Detect which cell encompasses the target text, then output its (X, Y) center coordinate. 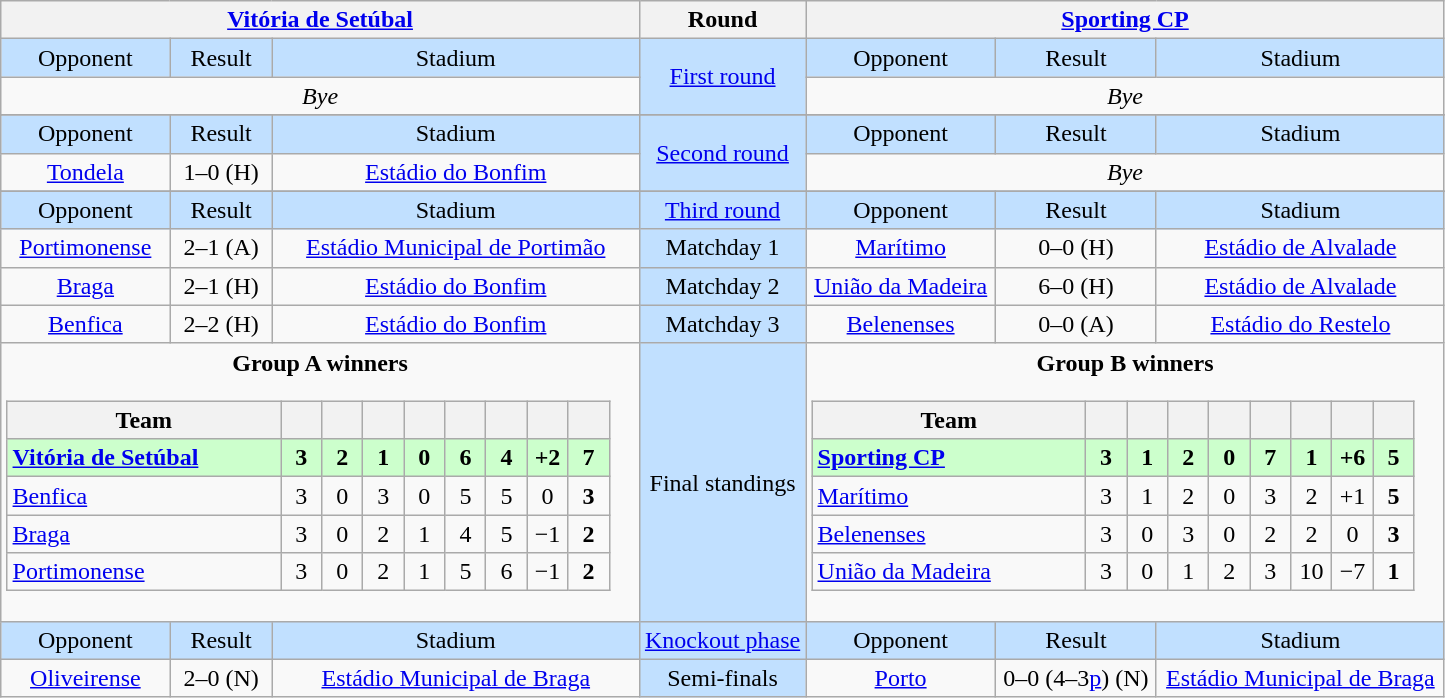
0–0 (4–3p) (N) (1076, 678)
Oliveirense (86, 678)
Porto (901, 678)
+6 (1352, 458)
2–2 (H) (221, 324)
10 (1312, 572)
Tondela (86, 172)
Estádio Municipal de Portimão (456, 248)
2–1 (A) (221, 248)
Second round (722, 153)
0–0 (H) (1076, 248)
Third round (722, 210)
Matchday 2 (722, 286)
Final standings (722, 482)
6–0 (H) (1076, 286)
Matchday 3 (722, 324)
+1 (1352, 496)
−7 (1352, 572)
Semi-finals (722, 678)
Round (722, 20)
First round (722, 77)
2–1 (H) (221, 286)
Knockout phase (722, 640)
2–0 (N) (221, 678)
1–0 (H) (221, 172)
Group B winners Team Sporting CP 3 1 2 0 7 1 +6 5 Marítimo 3 1 2 0 3 2 +1 5 Belenenses 3 0 3 0 2 2 0 3 União da Madeira 3 0 1 2 3 10 −7 1 (1126, 482)
0–0 (A) (1076, 324)
Group A winners Team Vitória de Setúbal 3 2 1 0 6 4 +2 7 Benfica 3 0 3 0 5 5 0 3 Braga 3 0 2 1 4 5 −1 2 Portimonense 3 0 2 1 5 6 −1 2 (320, 482)
Estádio do Restelo (1300, 324)
+2 (548, 458)
Matchday 1 (722, 248)
